Output the (X, Y) coordinate of the center of the cell containing the given text.  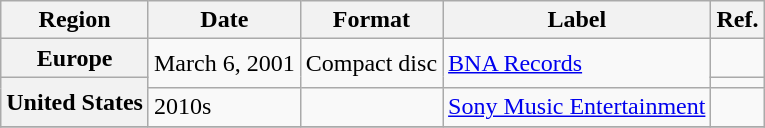
2010s (224, 107)
Sony Music Entertainment (577, 107)
United States (75, 102)
Compact disc (371, 64)
Format (371, 20)
March 6, 2001 (224, 64)
BNA Records (577, 64)
Date (224, 20)
Ref. (738, 20)
Region (75, 20)
Europe (75, 58)
Label (577, 20)
